Provide the [x, y] coordinate of the cell's center where the given text is located.  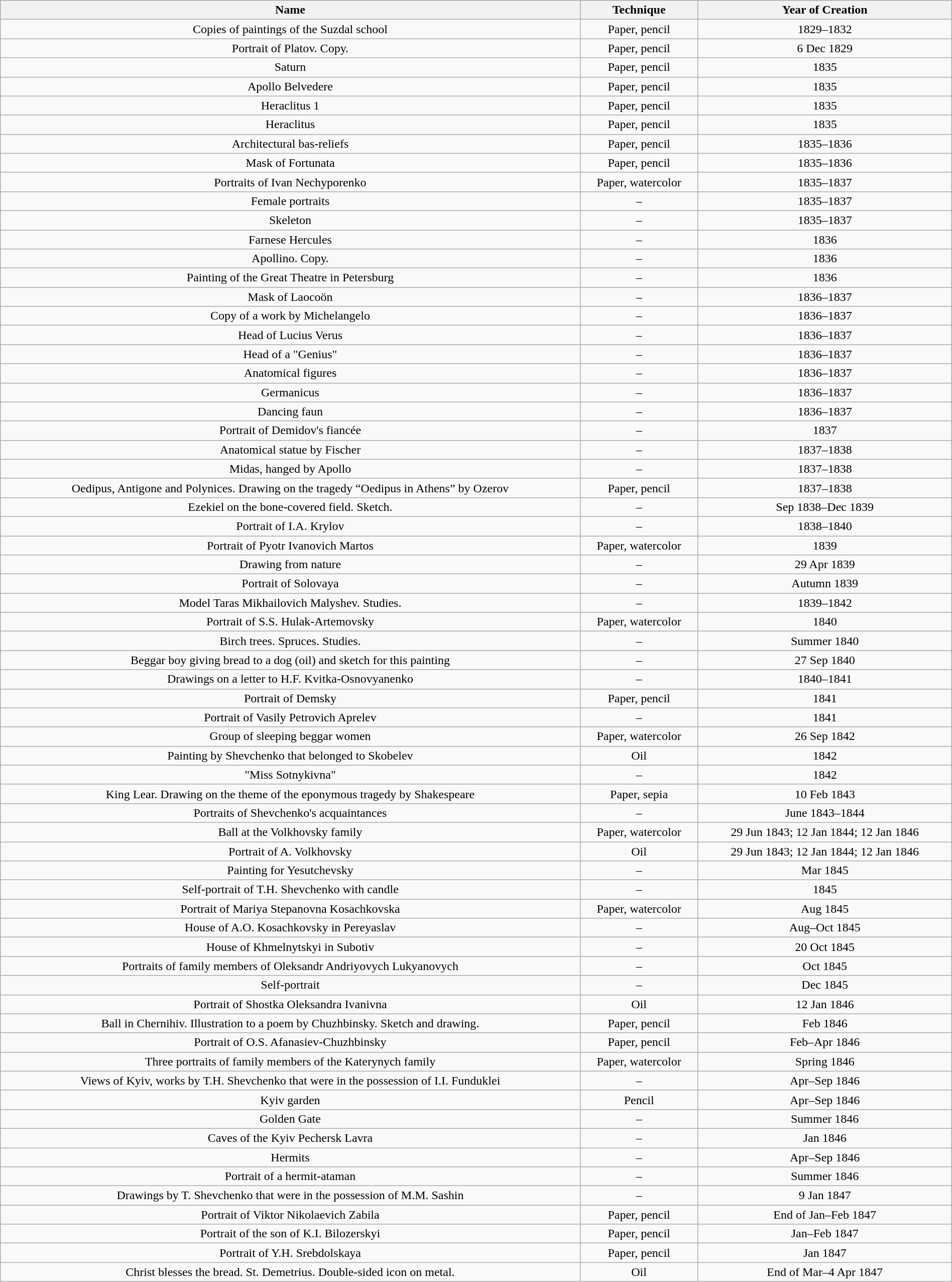
Portrait of Mariya Stepanovna Kosachkovska [290, 909]
Skeleton [290, 220]
Portrait of Demsky [290, 698]
12 Jan 1846 [824, 1004]
Ball in Chernihiv. Illustration to a poem by Chuzhbinsky. Sketch and drawing. [290, 1023]
Jan 1846 [824, 1138]
Spring 1846 [824, 1061]
Apollino. Copy. [290, 259]
Heraclitus [290, 125]
Portrait of Y.H. Srebdolskaya [290, 1253]
Self-portrait [290, 985]
Copy of a work by Michelangelo [290, 316]
Oct 1845 [824, 966]
Portrait of Vasily Petrovich Aprelev [290, 717]
Dec 1845 [824, 985]
Beggar boy giving bread to a dog (oil) and sketch for this painting [290, 660]
20 Oct 1845 [824, 947]
Portrait of a hermit-ataman [290, 1177]
Group of sleeping beggar women [290, 736]
June 1843–1844 [824, 813]
Painting of the Great Theatre in Petersburg [290, 278]
Self-portrait of T.H. Shevchenko with candle [290, 890]
Feb–Apr 1846 [824, 1042]
Portrait of Viktor Nikolaevich Zabila [290, 1215]
1840–1841 [824, 679]
Portrait of A. Volkhovsky [290, 851]
Painting by Shevchenko that belonged to Skobelev [290, 756]
Golden Gate [290, 1119]
Year of Creation [824, 10]
1840 [824, 622]
Portrait of Platov. Copy. [290, 48]
Paper, sepia [639, 794]
Head of Lucius Verus [290, 335]
27 Sep 1840 [824, 660]
Dancing faun [290, 411]
1837 [824, 431]
Copies of paintings of the Suzdal school [290, 29]
Hermits [290, 1157]
Saturn [290, 67]
Portrait of the son of K.I. Bilozerskyi [290, 1234]
26 Sep 1842 [824, 736]
Female portraits [290, 201]
Ball at the Volkhovsky family [290, 832]
1838–1840 [824, 526]
Heraclitus 1 [290, 105]
10 Feb 1843 [824, 794]
Caves of the Kyiv Pechersk Lavra [290, 1138]
End of Jan–Feb 1847 [824, 1215]
Mask of Fortunata [290, 163]
Pencil [639, 1100]
Painting for Yesutchevsky [290, 871]
Model Taras Mikhailovich Malyshev. Studies. [290, 603]
Birch trees. Spruces. Studies. [290, 641]
Technique [639, 10]
Farnese Hercules [290, 240]
Drawing from nature [290, 565]
Drawings on a letter to H.F. Kvitka-Osnovyanenko [290, 679]
1829–1832 [824, 29]
Autumn 1839 [824, 584]
Drawings by T. Shevchenko that were in the possession of M.M. Sashin [290, 1196]
King Lear. Drawing on the theme of the eponymous tragedy by Shakespeare [290, 794]
Portraits of Ivan Nechyporenko [290, 182]
Apollo Belvedere [290, 86]
Portrait of I.A. Krylov [290, 526]
Three portraits of family members of the Katerynych family [290, 1061]
Anatomical figures [290, 373]
Portraits of Shevchenko's acquaintances [290, 813]
6 Dec 1829 [824, 48]
Mask of Laocoön [290, 297]
Jan–Feb 1847 [824, 1234]
Portrait of Demidov's fiancée [290, 431]
Head of a "Genius" [290, 354]
Oedipus, Antigone and Polynices. Drawing on the tragedy “Oedipus in Athens” by Ozerov [290, 488]
9 Jan 1847 [824, 1196]
Summer 1840 [824, 641]
1839–1842 [824, 603]
Feb 1846 [824, 1023]
Anatomical statue by Fischer [290, 450]
Portraits of family members of Oleksandr Andriyovych Lukyanovych [290, 966]
Architectural bas-reliefs [290, 144]
Germanicus [290, 392]
Aug 1845 [824, 909]
Views of Kyiv, works by T.H. Shevchenko that were in the possession of I.I. Funduklei [290, 1081]
Portrait of Shostka Oleksandra Ivanivna [290, 1004]
Jan 1847 [824, 1253]
Portrait of O.S. Afanasiev-Chuzhbinsky [290, 1042]
Aug–Oct 1845 [824, 928]
Portrait of Solovaya [290, 584]
"Miss Sotnykivna" [290, 775]
Kyiv garden [290, 1100]
Sep 1838–Dec 1839 [824, 507]
Portrait of S.S. Hulak-Artemovsky [290, 622]
Midas, hanged by Apollo [290, 469]
1839 [824, 545]
Ezekiel on the bone-covered field. Sketch. [290, 507]
Christ blesses the bread. St. Demetrius. Double-sided icon on metal. [290, 1272]
House of Khmelnytskyi in Subotiv [290, 947]
29 Apr 1839 [824, 565]
Name [290, 10]
Portrait of Pyotr Ivanovich Martos [290, 545]
House of A.O. Kosachkovsky in Pereyaslav [290, 928]
Mar 1845 [824, 871]
End of Mar–4 Apr 1847 [824, 1272]
1845 [824, 890]
